Output the [X, Y] coordinate of the center of the cell containing the given text.  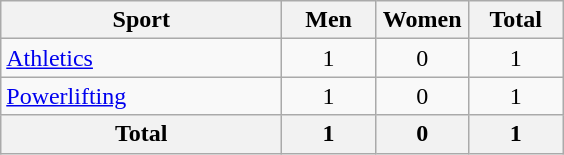
Sport [142, 20]
Men [329, 20]
Powerlifting [142, 96]
Women [422, 20]
Athletics [142, 58]
